Find where the given text appears and provide that cell's center as [X, Y] coordinate. 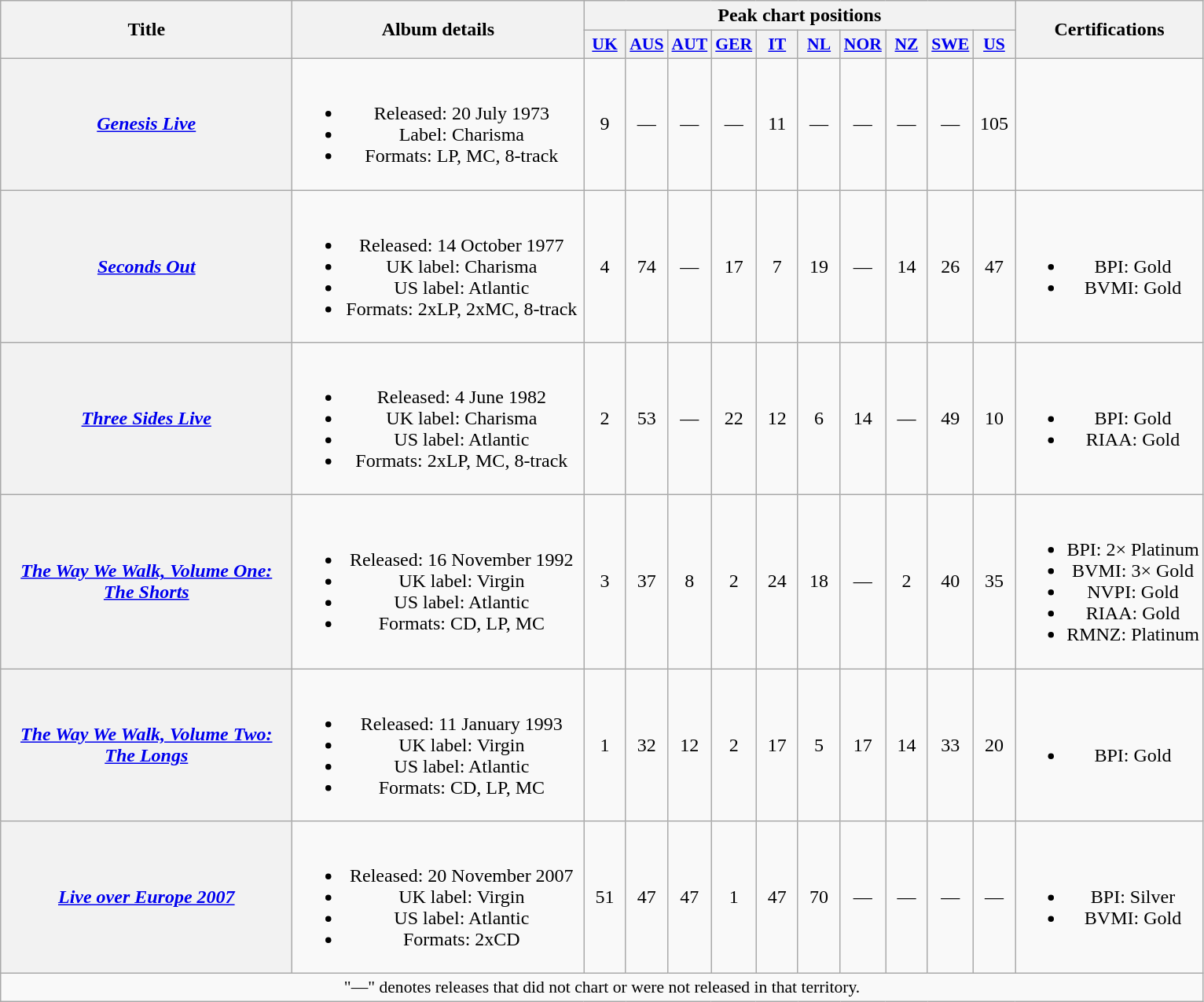
Album details [439, 30]
40 [950, 582]
Released: 14 October 1977UK label: CharismaUS label: AtlanticFormats: 2xLP, 2xMC, 8-track [439, 266]
NOR [863, 45]
7 [776, 266]
10 [993, 419]
105 [993, 124]
33 [950, 745]
The Way We Walk, Volume One: The Shorts [146, 582]
20 [993, 745]
Live over Europe 2007 [146, 897]
49 [950, 419]
AUT [690, 45]
BPI: SilverBVMI: Gold [1110, 897]
SWE [950, 45]
IT [776, 45]
32 [646, 745]
26 [950, 266]
9 [605, 124]
Peak chart positions [800, 16]
24 [776, 582]
8 [690, 582]
BPI: Gold [1110, 745]
Seconds Out [146, 266]
NZ [907, 45]
Genesis Live [146, 124]
AUS [646, 45]
US [993, 45]
UK [605, 45]
Released: 11 January 1993UK label: VirginUS label: AtlanticFormats: CD, LP, MC [439, 745]
Released: 20 July 1973Label: CharismaFormats: LP, MC, 8-track [439, 124]
70 [819, 897]
18 [819, 582]
Certifications [1110, 30]
"—" denotes releases that did not chart or were not released in that territory. [602, 988]
6 [819, 419]
35 [993, 582]
BPI: GoldBVMI: Gold [1110, 266]
5 [819, 745]
Three Sides Live [146, 419]
Released: 20 November 2007UK label: VirginUS label: AtlanticFormats: 2xCD [439, 897]
3 [605, 582]
19 [819, 266]
51 [605, 897]
11 [776, 124]
Title [146, 30]
NL [819, 45]
22 [734, 419]
BPI: 2× PlatinumBVMI: 3× GoldNVPI: GoldRIAA: GoldRMNZ: Platinum [1110, 582]
37 [646, 582]
4 [605, 266]
GER [734, 45]
BPI: GoldRIAA: Gold [1110, 419]
53 [646, 419]
Released: 16 November 1992UK label: VirginUS label: AtlanticFormats: CD, LP, MC [439, 582]
The Way We Walk, Volume Two: The Longs [146, 745]
74 [646, 266]
Released: 4 June 1982UK label: CharismaUS label: AtlanticFormats: 2xLP, MC, 8-track [439, 419]
